Output the [X, Y] coordinate of the center of the cell containing the given text.  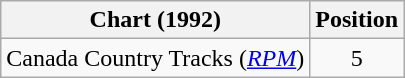
Canada Country Tracks (RPM) [156, 58]
Chart (1992) [156, 20]
5 [357, 58]
Position [357, 20]
